Identify which cell holds the provided text, then report its (X, Y) central coordinate. 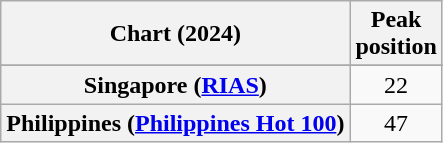
47 (396, 123)
Singapore (RIAS) (176, 85)
Philippines (Philippines Hot 100) (176, 123)
Chart (2024) (176, 34)
Peakposition (396, 34)
22 (396, 85)
